Locate the cell with the specified text and output its (X, Y) center coordinate. 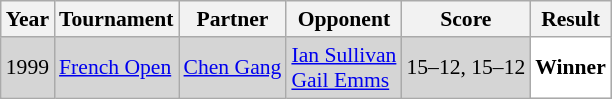
French Open (116, 68)
Year (28, 19)
Ian Sullivan Gail Emms (344, 68)
Winner (570, 68)
Partner (233, 19)
Chen Gang (233, 68)
Score (466, 19)
15–12, 15–12 (466, 68)
Tournament (116, 19)
1999 (28, 68)
Opponent (344, 19)
Result (570, 19)
